Capture the cell that displays the provided text and extract its (X, Y) central coordinate. 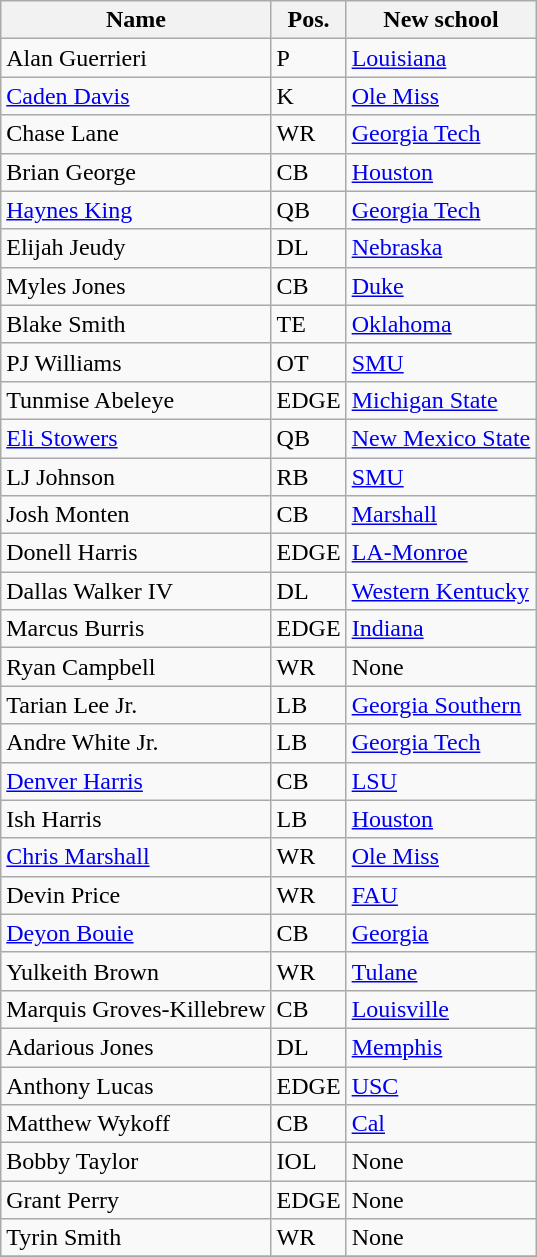
Anthony Lucas (136, 1085)
Donell Harris (136, 553)
Louisville (441, 1009)
Oklahoma (441, 324)
Name (136, 20)
New school (441, 20)
Memphis (441, 1047)
Andre White Jr. (136, 743)
Josh Monten (136, 515)
Adarious Jones (136, 1047)
Cal (441, 1124)
Eli Stowers (136, 438)
LJ Johnson (136, 477)
Duke (441, 286)
Ish Harris (136, 819)
Tarian Lee Jr. (136, 705)
Caden Davis (136, 96)
Devin Price (136, 895)
Pos. (308, 20)
New Mexico State (441, 438)
IOL (308, 1162)
Tyrin Smith (136, 1238)
Haynes King (136, 210)
TE (308, 324)
K (308, 96)
Deyon Bouie (136, 933)
Matthew Wykoff (136, 1124)
Grant Perry (136, 1200)
Ryan Campbell (136, 667)
USC (441, 1085)
PJ Williams (136, 362)
Marshall (441, 515)
Yulkeith Brown (136, 971)
Georgia (441, 933)
Nebraska (441, 248)
Western Kentucky (441, 591)
Marquis Groves-Killebrew (136, 1009)
Louisiana (441, 58)
RB (308, 477)
Alan Guerrieri (136, 58)
Chris Marshall (136, 857)
Michigan State (441, 400)
Indiana (441, 629)
Dallas Walker IV (136, 591)
Tulane (441, 971)
Myles Jones (136, 286)
OT (308, 362)
Bobby Taylor (136, 1162)
Elijah Jeudy (136, 248)
Tunmise Abeleye (136, 400)
Marcus Burris (136, 629)
FAU (441, 895)
LA-Monroe (441, 553)
Denver Harris (136, 781)
Chase Lane (136, 134)
P (308, 58)
LSU (441, 781)
Blake Smith (136, 324)
Brian George (136, 172)
Georgia Southern (441, 705)
